Extract the [x, y] coordinate from the center of the cell holding the provided text.  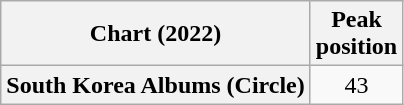
Peakposition [356, 34]
43 [356, 85]
South Korea Albums (Circle) [156, 85]
Chart (2022) [156, 34]
